Scan for the cell matching the given text and deliver its (x, y) coordinate at center. 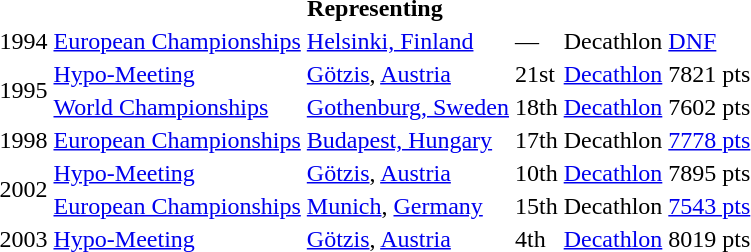
Munich, Germany (408, 206)
18th (537, 107)
10th (537, 173)
17th (537, 140)
Helsinki, Finland (408, 41)
— (537, 41)
15th (537, 206)
World Championships (177, 107)
21st (537, 74)
Budapest, Hungary (408, 140)
Gothenburg, Sweden (408, 107)
